From the cell containing the given text, extract its center point as (X, Y) coordinate. 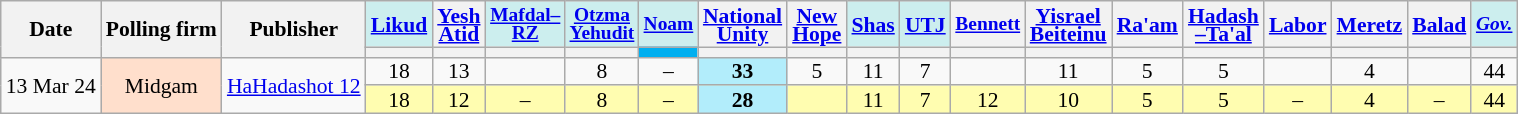
13 Mar 24 (51, 85)
Shas (872, 24)
Gov. (1494, 24)
Polling firm (162, 29)
Labor (1298, 24)
Mafdal–RZ (526, 24)
Hadash–Ta'al (1224, 24)
13 (458, 71)
Date (51, 29)
HaHadashot 12 (294, 85)
OtzmaYehudit (602, 24)
Publisher (294, 29)
Meretz (1370, 24)
Bennett (988, 24)
NewHope (816, 24)
Noam (668, 24)
YisraelBeiteinu (1068, 24)
Likud (400, 24)
YeshAtid (458, 24)
Ra'am (1148, 24)
Balad (1439, 24)
10 (1068, 100)
NationalUnity (742, 24)
Midgam (162, 85)
28 (742, 100)
33 (742, 71)
UTJ (926, 24)
